Extract the [X, Y] coordinate from the center of the cell holding the provided text.  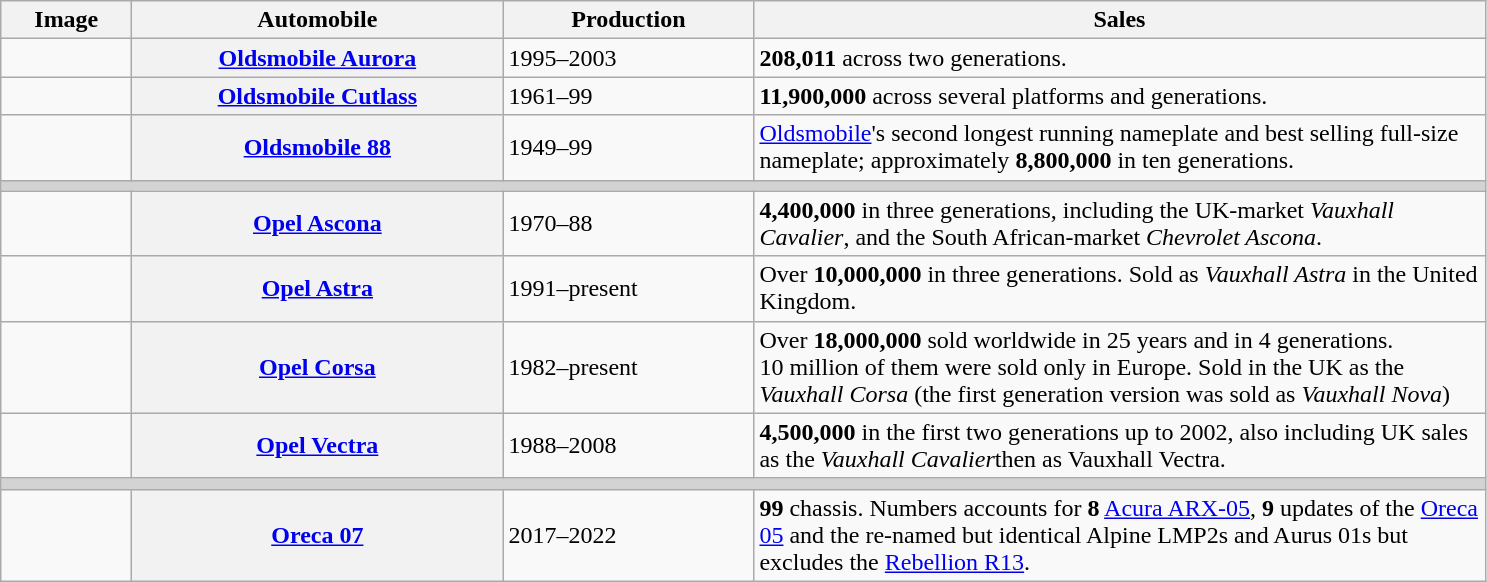
Production [628, 20]
1988–2008 [628, 446]
Over 10,000,000 in three generations. Sold as Vauxhall Astra in the United Kingdom. [1120, 288]
1991–present [628, 288]
Oreca 07 [318, 535]
Image [66, 20]
Opel Corsa [318, 367]
Oldsmobile 88 [318, 148]
2017–2022 [628, 535]
Oldsmobile Aurora [318, 58]
1982–present [628, 367]
1970–88 [628, 224]
4,400,000 in three generations, including the UK-market Vauxhall Cavalier, and the South African-market Chevrolet Ascona. [1120, 224]
1949–99 [628, 148]
Oldsmobile's second longest running nameplate and best selling full-size nameplate; approximately 8,800,000 in ten generations. [1120, 148]
Automobile [318, 20]
Opel Ascona [318, 224]
1995–2003 [628, 58]
Sales [1120, 20]
Opel Astra [318, 288]
208,011 across two generations. [1120, 58]
Opel Vectra [318, 446]
4,500,000 in the first two generations up to 2002, also including UK sales as the Vauxhall Cavalierthen as Vauxhall Vectra. [1120, 446]
11,900,000 across several platforms and generations. [1120, 96]
1961–99 [628, 96]
Oldsmobile Cutlass [318, 96]
